Provide the (x, y) coordinate of the cell's center where the given text is located.  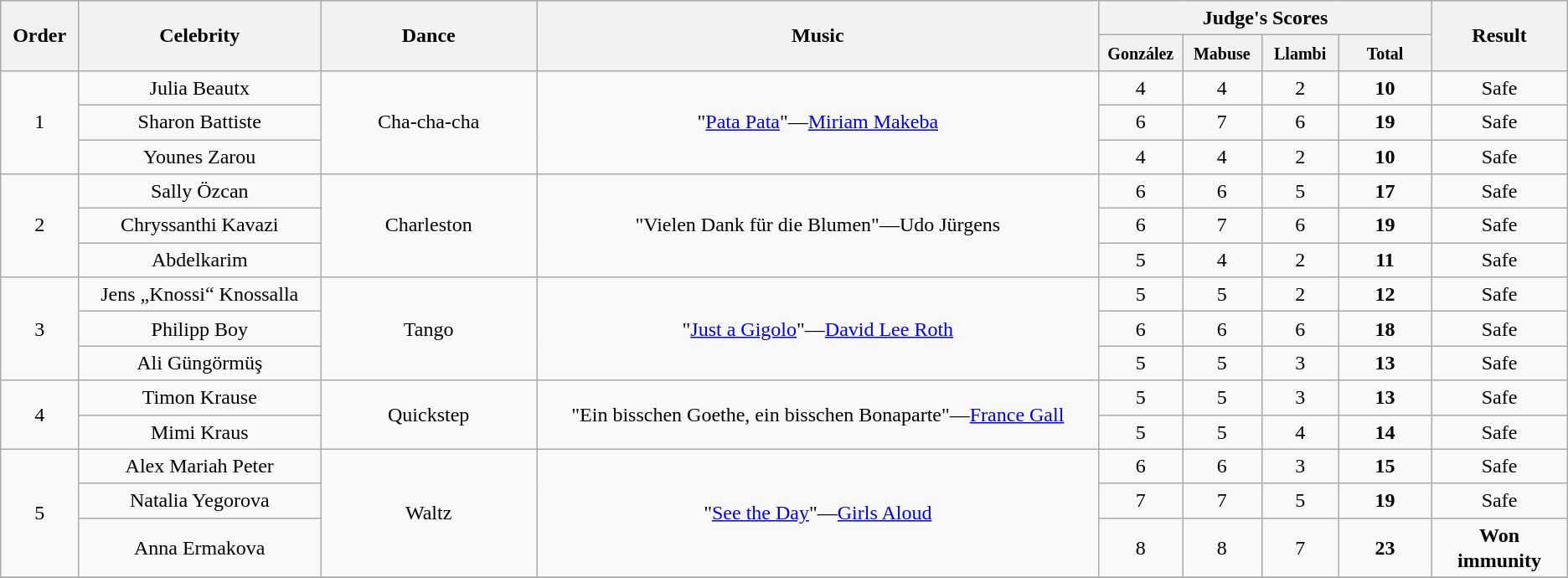
Chryssanthi Kavazi (199, 226)
González (1141, 54)
"Just a Gigolo"—David Lee Roth (818, 328)
Mabuse (1223, 54)
17 (1385, 191)
Charleston (429, 226)
Result (1499, 36)
Julia Beautx (199, 87)
Alex Mariah Peter (199, 466)
Natalia Yegorova (199, 501)
Total (1385, 54)
23 (1385, 548)
Tango (429, 328)
1 (40, 122)
Anna Ermakova (199, 548)
Sharon Battiste (199, 122)
"Ein bisschen Goethe, ein bisschen Bonaparte"—France Gall (818, 415)
Judge's Scores (1265, 18)
11 (1385, 260)
Abdelkarim (199, 260)
18 (1385, 328)
"Pata Pata"—Miriam Makeba (818, 122)
14 (1385, 432)
Dance (429, 36)
Sally Özcan (199, 191)
Philipp Boy (199, 328)
"See the Day"—Girls Aloud (818, 513)
Mimi Kraus (199, 432)
Ali Güngörmüş (199, 364)
Llambi (1300, 54)
Waltz (429, 513)
Quickstep (429, 415)
Jens „Knossi“ Knossalla (199, 295)
Timon Krause (199, 397)
Cha-cha-cha (429, 122)
"Vielen Dank für die Blumen"—Udo Jürgens (818, 226)
Celebrity (199, 36)
Won immunity (1499, 548)
Younes Zarou (199, 156)
12 (1385, 295)
15 (1385, 466)
Music (818, 36)
Order (40, 36)
